Return the (x, y) coordinate for the center point of the cell that contains the specified text.  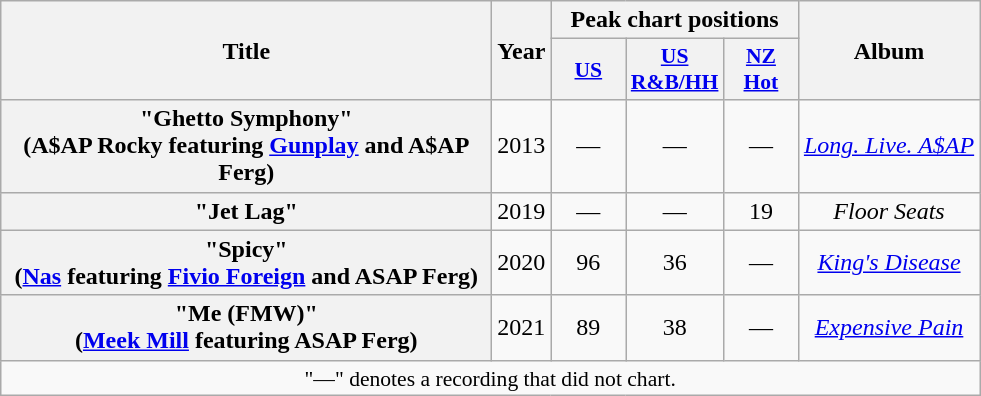
Year (522, 50)
NZHot (760, 70)
36 (675, 262)
"Jet Lag" (246, 211)
19 (760, 211)
Floor Seats (888, 211)
"Spicy"(Nas featuring Fivio Foreign and ASAP Ferg) (246, 262)
USR&B/HH (675, 70)
Expensive Pain (888, 328)
"Ghetto Symphony"(A$AP Rocky featuring Gunplay and A$AP Ferg) (246, 146)
Title (246, 50)
96 (588, 262)
2013 (522, 146)
"—" denotes a recording that did not chart. (490, 378)
2020 (522, 262)
38 (675, 328)
King's Disease (888, 262)
Long. Live. A$AP (888, 146)
2021 (522, 328)
89 (588, 328)
"Me (FMW)"(Meek Mill featuring ASAP Ferg) (246, 328)
Album (888, 50)
Peak chart positions (675, 20)
US (588, 70)
2019 (522, 211)
